Scan for the cell matching the given text and deliver its [x, y] coordinate at center. 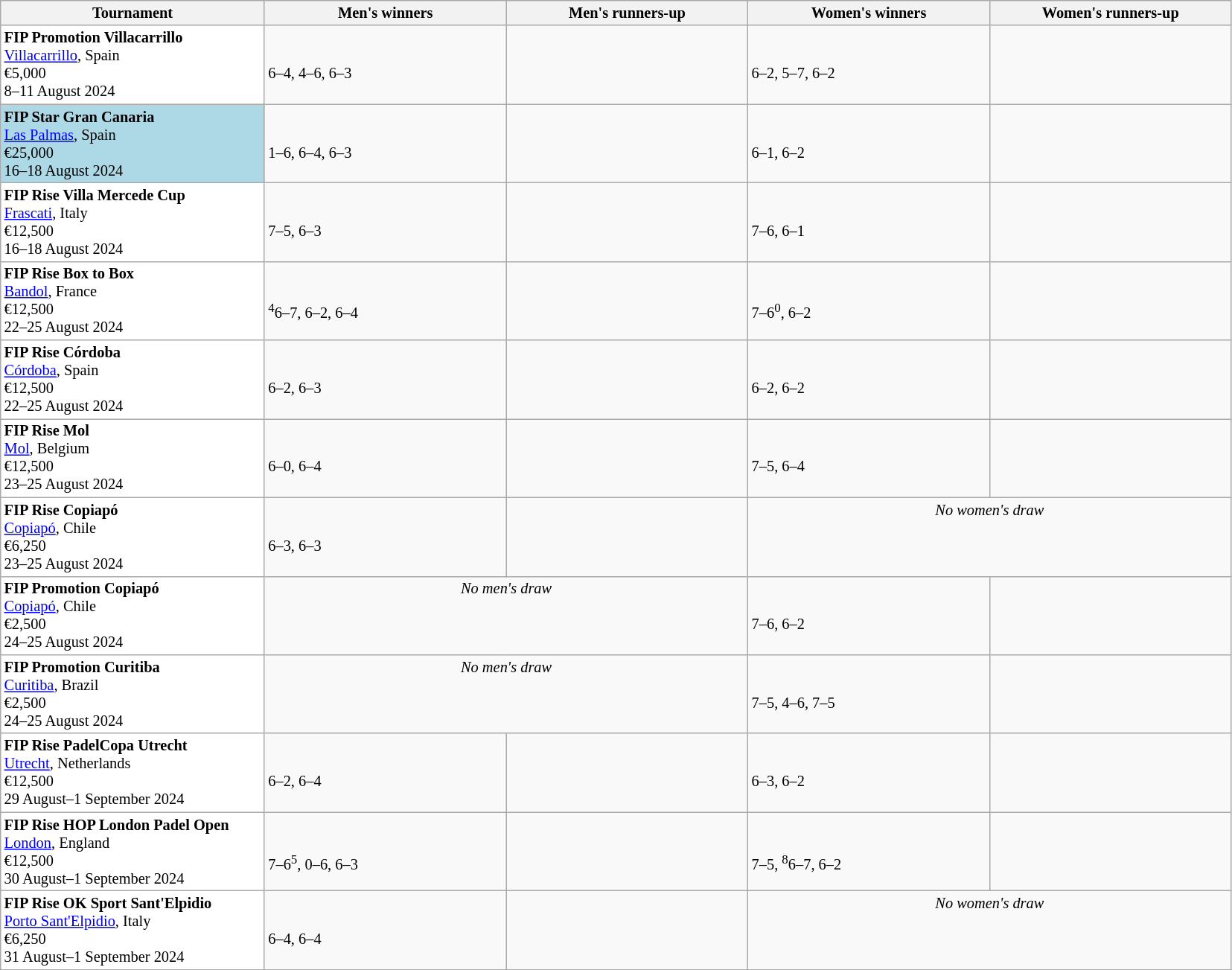
6–2, 5–7, 6–2 [869, 65]
Men's runners-up [627, 13]
FIP Rise PadelCopa UtrechtUtrecht, Netherlands€12,50029 August–1 September 2024 [133, 773]
46–7, 6–2, 6–4 [386, 301]
Women's winners [869, 13]
Tournament [133, 13]
FIP Promotion CuritibaCuritiba, Brazil€2,50024–25 August 2024 [133, 694]
FIP Rise OK Sport Sant'ElpidioPorto Sant'Elpidio, Italy€6,25031 August–1 September 2024 [133, 930]
6–3, 6–3 [386, 537]
7–5, 6–4 [869, 458]
7–5, 4–6, 7–5 [869, 694]
6–4, 4–6, 6–3 [386, 65]
7–5, 6–3 [386, 222]
1–6, 6–4, 6–3 [386, 144]
Men's winners [386, 13]
6–1, 6–2 [869, 144]
6–2, 6–4 [386, 773]
7–65, 0–6, 6–3 [386, 852]
FIP Rise CórdobaCórdoba, Spain€12,50022–25 August 2024 [133, 380]
FIP Star Gran CanariaLas Palmas, Spain€25,00016–18 August 2024 [133, 144]
6–3, 6–2 [869, 773]
FIP Rise CopiapóCopiapó, Chile€6,25023–25 August 2024 [133, 537]
7–5, 86–7, 6–2 [869, 852]
6–2, 6–2 [869, 380]
6–2, 6–3 [386, 380]
FIP Rise HOP London Padel OpenLondon, England€12,50030 August–1 September 2024 [133, 852]
6–0, 6–4 [386, 458]
FIP Rise MolMol, Belgium€12,50023–25 August 2024 [133, 458]
FIP Promotion CopiapóCopiapó, Chile€2,50024–25 August 2024 [133, 616]
7–6, 6–1 [869, 222]
FIP Rise Box to BoxBandol, France€12,50022–25 August 2024 [133, 301]
6–4, 6–4 [386, 930]
FIP Promotion VillacarrilloVillacarrillo, Spain€5,0008–11 August 2024 [133, 65]
7–6, 6–2 [869, 616]
FIP Rise Villa Mercede CupFrascati, Italy€12,50016–18 August 2024 [133, 222]
Women's runners-up [1111, 13]
7–60, 6–2 [869, 301]
